Capture the cell that displays the provided text and extract its [X, Y] central coordinate. 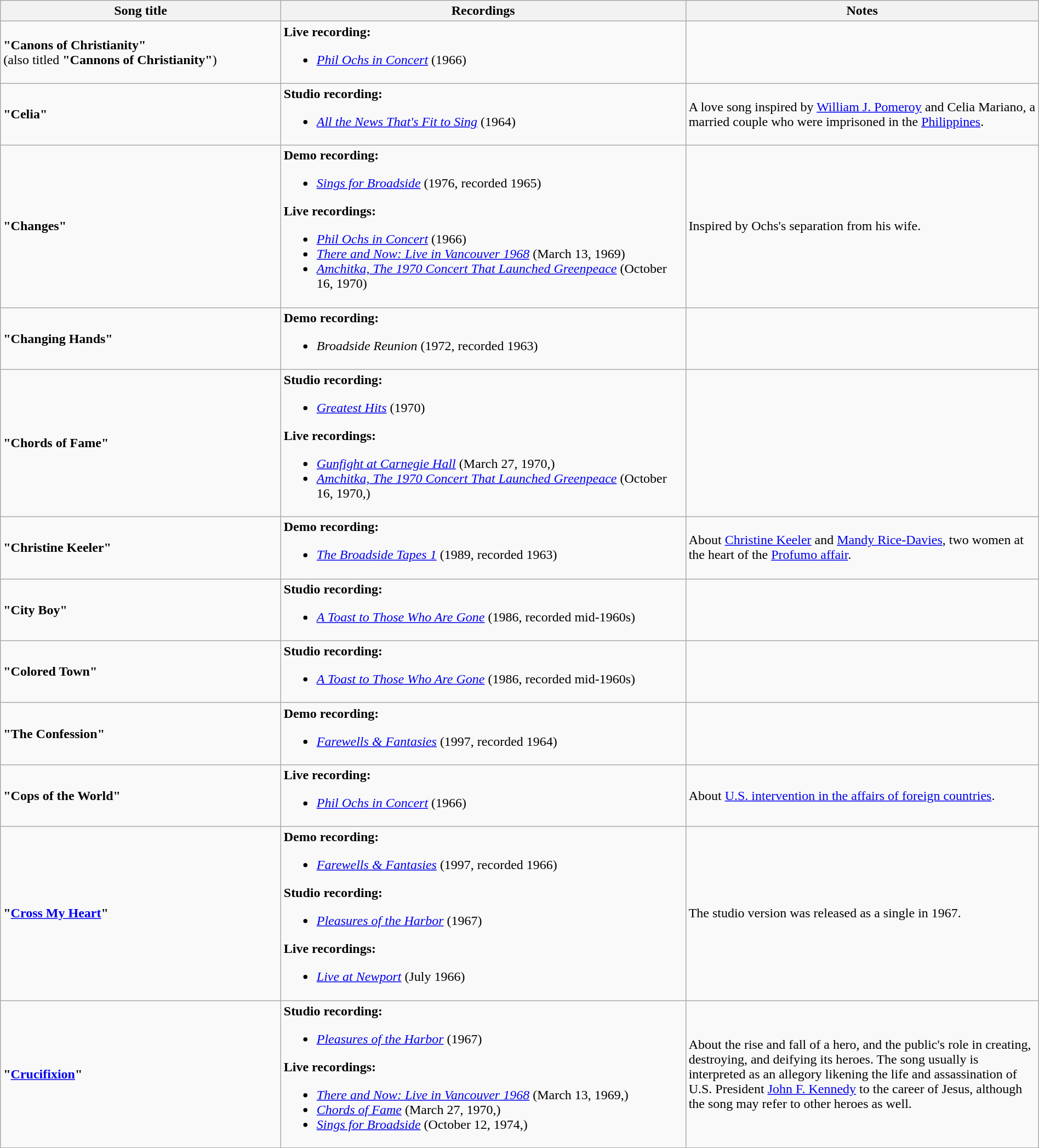
Demo recording:Farewells & Fantasies (1997, recorded 1964) [483, 733]
"City Boy" [141, 609]
Studio recording:All the News That's Fit to Sing (1964) [483, 114]
Song title [141, 11]
"Celia" [141, 114]
Demo recording:The Broadside Tapes 1 (1989, recorded 1963) [483, 548]
"Canons of Christianity"(also titled "Cannons of Christianity") [141, 53]
A love song inspired by William J. Pomeroy and Celia Mariano, a married couple who were imprisoned in the Philippines. [862, 114]
"Crucifixion" [141, 1074]
"The Confession" [141, 733]
"Cross My Heart" [141, 913]
Inspired by Ochs's separation from his wife. [862, 226]
"Cops of the World" [141, 796]
"Changing Hands" [141, 339]
Demo recording:Farewells & Fantasies (1997, recorded 1966)Studio recording:Pleasures of the Harbor (1967)Live recordings:Live at Newport (July 1966) [483, 913]
The studio version was released as a single in 1967. [862, 913]
"Changes" [141, 226]
Demo recording:Broadside Reunion (1972, recorded 1963) [483, 339]
"Christine Keeler" [141, 548]
Notes [862, 11]
About U.S. intervention in the affairs of foreign countries. [862, 796]
About Christine Keeler and Mandy Rice-Davies, two women at the heart of the Profumo affair. [862, 548]
"Chords of Fame" [141, 443]
"Colored Town" [141, 672]
Recordings [483, 11]
